Find where the given text appears and provide that cell's center as [x, y] coordinate. 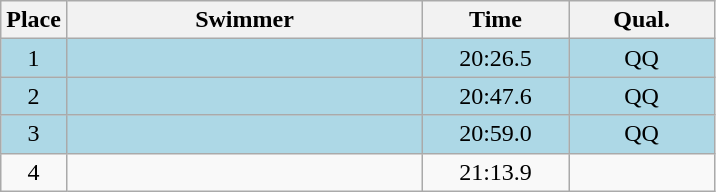
Time [496, 20]
4 [34, 172]
3 [34, 134]
20:47.6 [496, 96]
Place [34, 20]
1 [34, 58]
21:13.9 [496, 172]
Swimmer [244, 20]
2 [34, 96]
20:26.5 [496, 58]
20:59.0 [496, 134]
Qual. [642, 20]
